Pinpoint the cell where the given text exists, returning its (X, Y) midpoint coordinate. 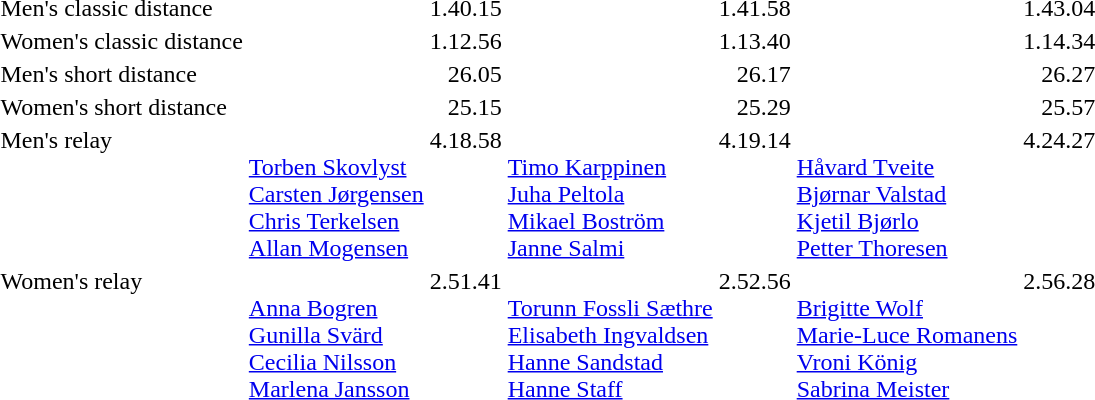
4.18.58 (466, 194)
1.13.40 (754, 41)
Håvard Tveite Bjørnar Valstad Kjetil Bjørlo Petter Thoresen (907, 194)
Torben Skovlyst Carsten Jørgensen Chris Terkelsen Allan Mogensen (336, 194)
Timo Karppinen Juha Peltola Mikael Boström Janne Salmi (610, 194)
1.12.56 (466, 41)
4.19.14 (754, 194)
25.29 (754, 107)
26.05 (466, 74)
25.15 (466, 107)
26.17 (754, 74)
